Output the (x, y) coordinate of the center of the cell containing the given text.  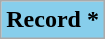
Record * (53, 20)
